Scan for the cell matching the given text and deliver its [x, y] coordinate at center. 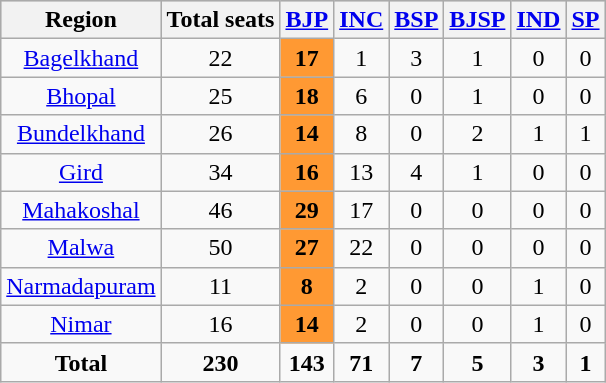
50 [220, 248]
Total seats [220, 20]
SP [586, 20]
Bagelkhand [81, 58]
27 [307, 248]
Mahakoshal [81, 210]
6 [362, 96]
4 [416, 172]
26 [220, 134]
13 [362, 172]
46 [220, 210]
143 [307, 362]
BSP [416, 20]
BJP [307, 20]
11 [220, 286]
5 [478, 362]
Region [81, 20]
18 [307, 96]
25 [220, 96]
Malwa [81, 248]
7 [416, 362]
Gird [81, 172]
Nimar [81, 324]
BJSP [478, 20]
Total [81, 362]
Narmadapuram [81, 286]
34 [220, 172]
29 [307, 210]
Bhopal [81, 96]
71 [362, 362]
230 [220, 362]
IND [538, 20]
Bundelkhand [81, 134]
INC [362, 20]
